Return [x, y] of the center of cell containing provided text 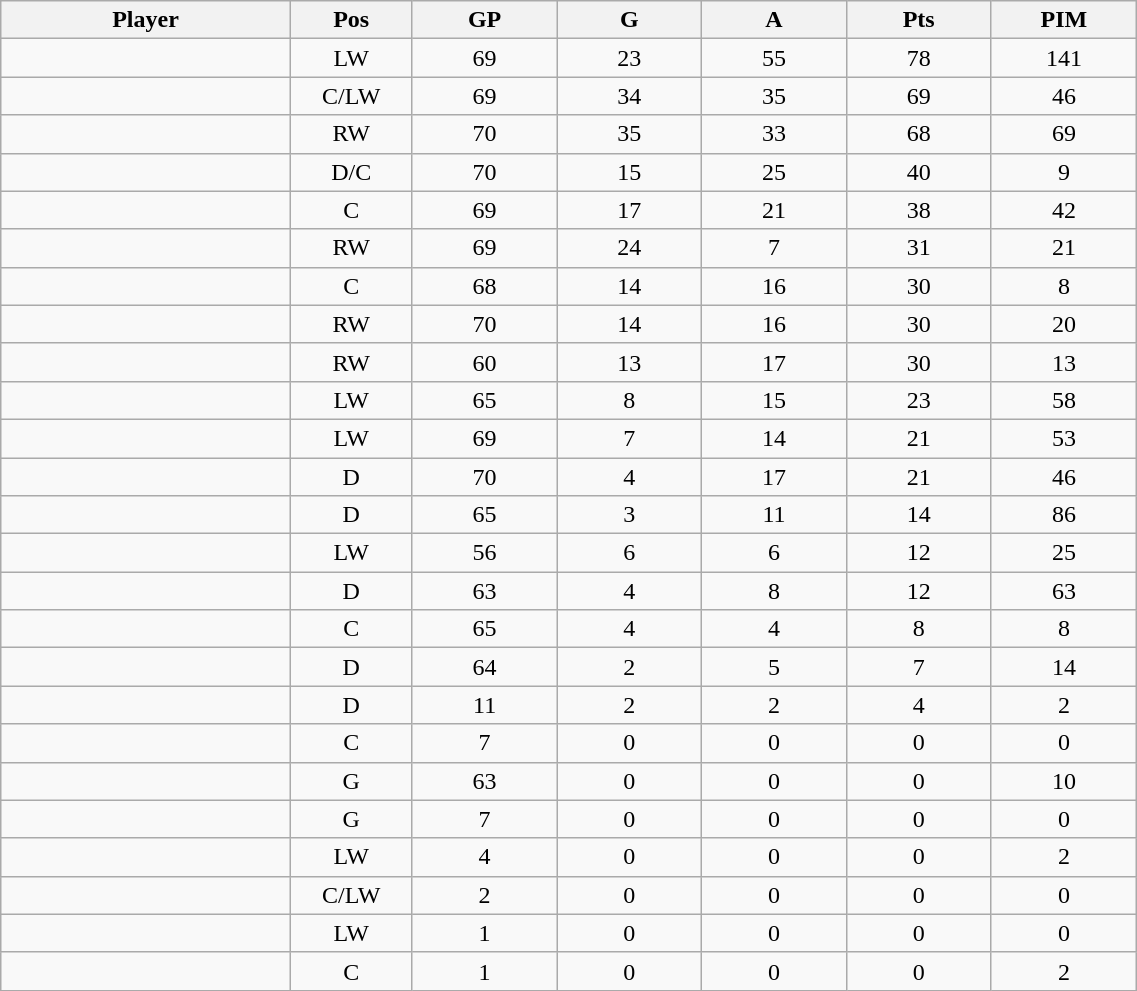
9 [1064, 172]
20 [1064, 324]
64 [484, 667]
56 [484, 553]
Pos [351, 20]
10 [1064, 781]
40 [918, 172]
53 [1064, 438]
33 [774, 134]
58 [1064, 400]
141 [1064, 58]
GP [484, 20]
D/C [351, 172]
38 [918, 210]
78 [918, 58]
86 [1064, 515]
Player [146, 20]
24 [630, 248]
5 [774, 667]
Pts [918, 20]
PIM [1064, 20]
3 [630, 515]
55 [774, 58]
31 [918, 248]
60 [484, 362]
42 [1064, 210]
A [774, 20]
34 [630, 96]
